Identify which cell holds the provided text, then report its (X, Y) central coordinate. 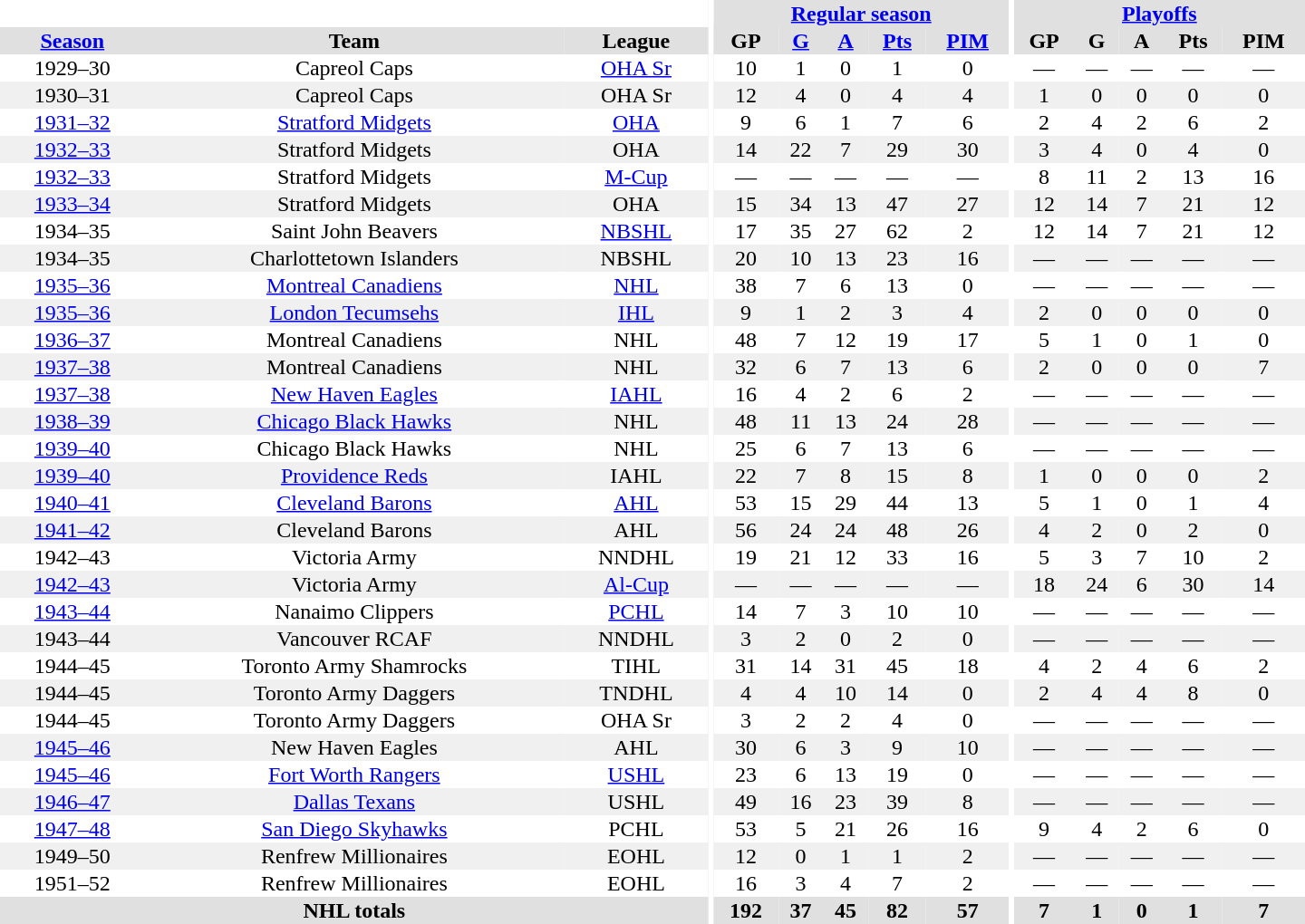
34 (801, 204)
Fort Worth Rangers (354, 775)
39 (897, 802)
37 (801, 910)
25 (746, 448)
League (636, 41)
49 (746, 802)
82 (897, 910)
San Diego Skyhawks (354, 829)
Providence Reds (354, 476)
IHL (636, 313)
Regular season (861, 14)
1949–50 (72, 856)
1946–47 (72, 802)
NHL totals (354, 910)
35 (801, 231)
Vancouver RCAF (354, 639)
56 (746, 530)
London Tecumsehs (354, 313)
1929–30 (72, 68)
M-Cup (636, 177)
28 (968, 421)
1933–34 (72, 204)
TNDHL (636, 693)
33 (897, 557)
38 (746, 285)
1936–37 (72, 340)
Team (354, 41)
1938–39 (72, 421)
Al-Cup (636, 584)
Charlottetown Islanders (354, 258)
1947–48 (72, 829)
Nanaimo Clippers (354, 611)
Toronto Army Shamrocks (354, 666)
Dallas Texans (354, 802)
1940–41 (72, 503)
1941–42 (72, 530)
1951–52 (72, 883)
192 (746, 910)
62 (897, 231)
44 (897, 503)
Playoffs (1160, 14)
Saint John Beavers (354, 231)
20 (746, 258)
TIHL (636, 666)
1931–32 (72, 122)
57 (968, 910)
32 (746, 367)
47 (897, 204)
1930–31 (72, 95)
Season (72, 41)
